Extract the (x, y) coordinate from the center of the cell holding the provided text.  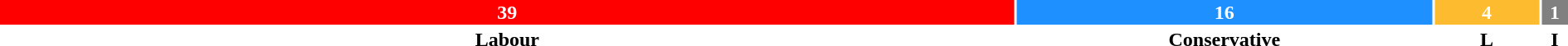
16 (1225, 12)
1 (1555, 12)
4 (1487, 12)
39 (508, 12)
